Scan for the cell matching the given text and deliver its [x, y] coordinate at center. 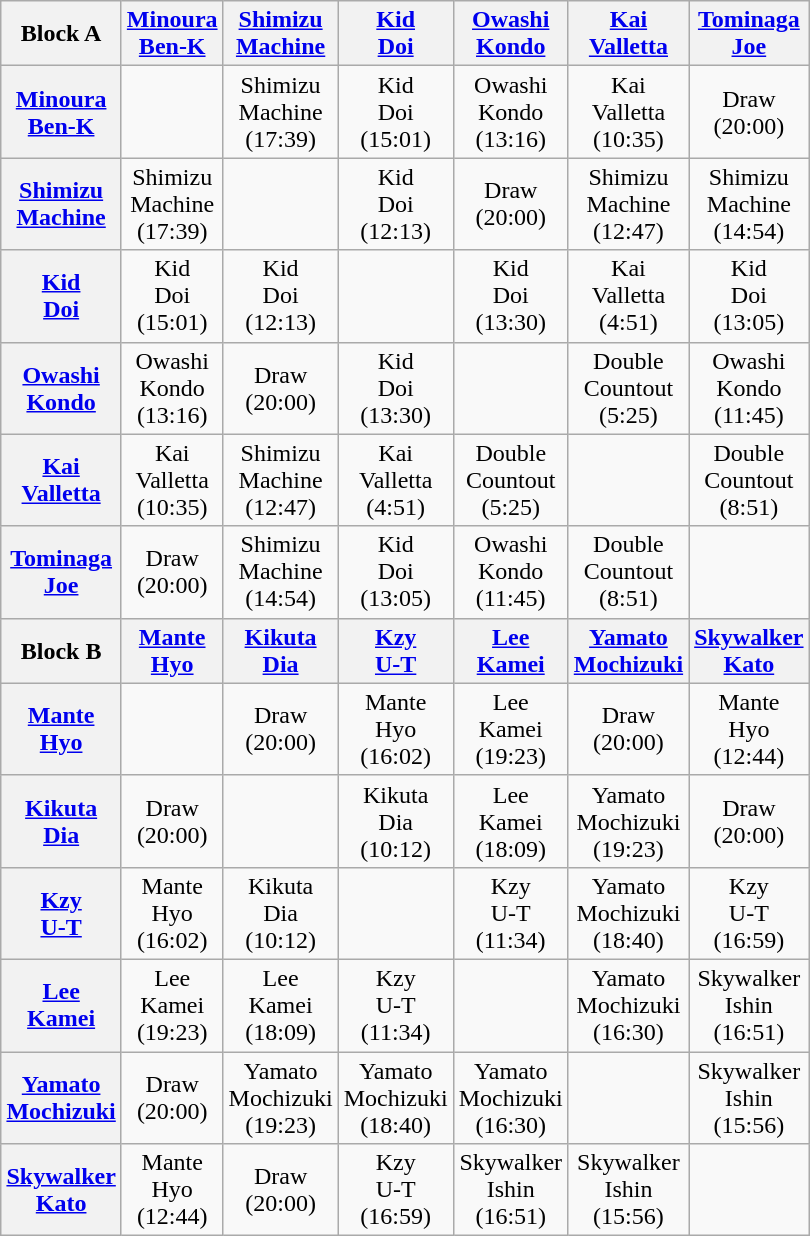
Block B [61, 650]
Block A [61, 34]
